Locate the cell with the specified text and output its [x, y] center coordinate. 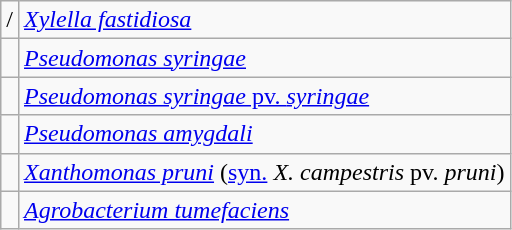
Xylella fastidiosa [264, 20]
/ [10, 20]
Agrobacterium tumefaciens [264, 210]
Pseudomonas syringae pv. syringae [264, 96]
Pseudomonas amygdali [264, 134]
Pseudomonas syringae [264, 58]
Xanthomonas pruni (syn. X. campestris pv. pruni) [264, 172]
